For the text-containing cell, return its midpoint in (x, y) coordinate format. 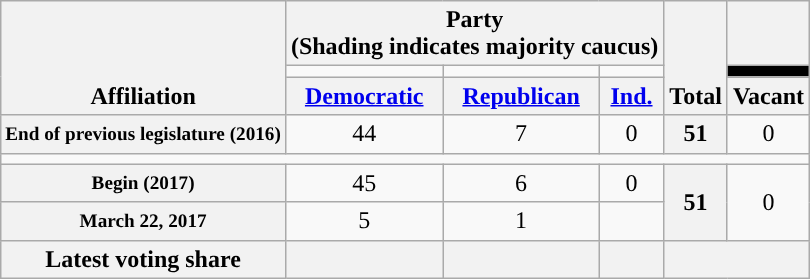
Total (696, 58)
Begin (2017) (144, 183)
7 (521, 134)
End of previous legislature (2016) (144, 134)
44 (364, 134)
45 (364, 183)
6 (521, 183)
Democratic (364, 96)
Party (Shading indicates majority caucus) (474, 34)
Ind. (632, 96)
Latest voting share (144, 259)
Affiliation (144, 58)
5 (364, 221)
Republican (521, 96)
Vacant (768, 96)
March 22, 2017 (144, 221)
1 (521, 221)
